Search for the cell housing the specified text and yield its [X, Y] center coordinate. 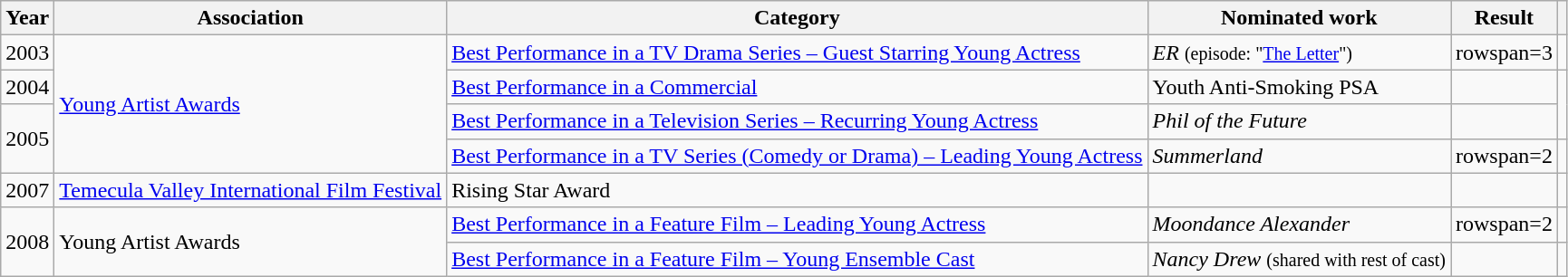
Best Performance in a Feature Film – Young Ensemble Cast [798, 259]
Result [1504, 18]
Best Performance in a TV Series (Comedy or Drama) – Leading Young Actress [798, 156]
Rising Star Award [798, 190]
Best Performance in a Commercial [798, 87]
ER (episode: "The Letter") [1299, 53]
Nancy Drew (shared with rest of cast) [1299, 259]
Moondance Alexander [1299, 224]
2004 [27, 87]
Best Performance in a TV Drama Series – Guest Starring Young Actress [798, 53]
Best Performance in a Feature Film – Leading Young Actress [798, 224]
Phil of the Future [1299, 121]
2007 [27, 190]
Summerland [1299, 156]
Youth Anti-Smoking PSA [1299, 87]
Category [798, 18]
2005 [27, 138]
Temecula Valley International Film Festival [250, 190]
Year [27, 18]
2003 [27, 53]
Nominated work [1299, 18]
2008 [27, 242]
rowspan=3 [1504, 53]
Association [250, 18]
Best Performance in a Television Series – Recurring Young Actress [798, 121]
